Determine the (X, Y) coordinate at the center of the cell enclosing the given text.  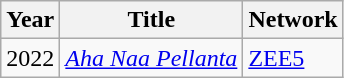
Aha Naa Pellanta (152, 58)
ZEE5 (293, 58)
Network (293, 20)
Title (152, 20)
2022 (30, 58)
Year (30, 20)
